Search for the cell housing the specified text and yield its [X, Y] center coordinate. 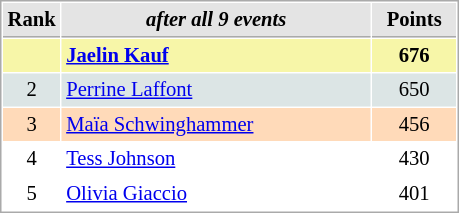
650 [414, 90]
456 [414, 124]
430 [414, 158]
2 [32, 90]
Maïa Schwinghammer [216, 124]
4 [32, 158]
Jaelin Kauf [216, 56]
401 [414, 194]
Tess Johnson [216, 158]
3 [32, 124]
after all 9 events [216, 20]
Olivia Giaccio [216, 194]
Perrine Laffont [216, 90]
5 [32, 194]
Rank [32, 20]
676 [414, 56]
Points [414, 20]
